Locate the cell with the specified text and output its (X, Y) center coordinate. 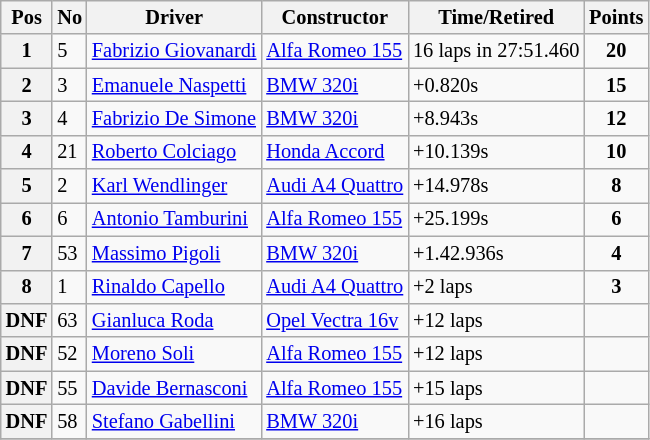
Fabrizio Giovanardi (174, 51)
15 (616, 85)
7 (27, 253)
Moreno Soli (174, 354)
Rinaldo Capello (174, 287)
52 (70, 354)
No (70, 17)
Constructor (334, 17)
10 (616, 152)
Points (616, 17)
53 (70, 253)
21 (70, 152)
12 (616, 118)
20 (616, 51)
Pos (27, 17)
Antonio Tamburini (174, 219)
+25.199s (496, 219)
63 (70, 320)
Karl Wendlinger (174, 186)
Opel Vectra 16v (334, 320)
58 (70, 421)
+2 laps (496, 287)
Gianluca Roda (174, 320)
Roberto Colciago (174, 152)
+14.978s (496, 186)
55 (70, 388)
Driver (174, 17)
16 laps in 27:51.460 (496, 51)
+15 laps (496, 388)
+10.139s (496, 152)
Honda Accord (334, 152)
Davide Bernasconi (174, 388)
+8.943s (496, 118)
Stefano Gabellini (174, 421)
+1.42.936s (496, 253)
+16 laps (496, 421)
Time/Retired (496, 17)
Massimo Pigoli (174, 253)
Emanuele Naspetti (174, 85)
Fabrizio De Simone (174, 118)
+0.820s (496, 85)
